Pinpoint the cell where the given text exists, returning its [X, Y] midpoint coordinate. 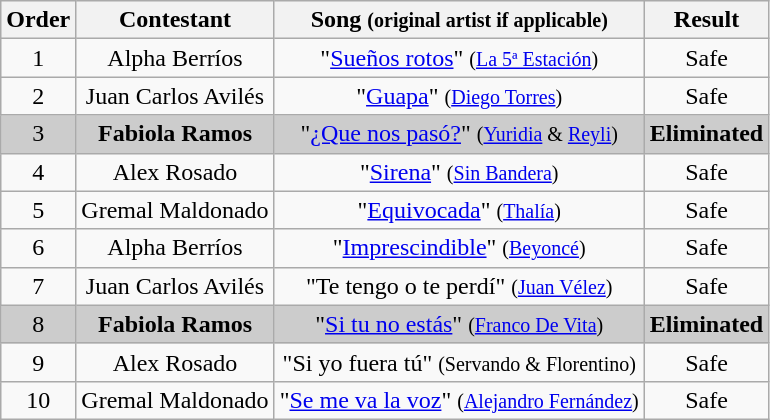
"Guapa" (Diego Torres) [459, 96]
2 [38, 96]
Song (original artist if applicable) [459, 20]
5 [38, 210]
"Equivocada" (Thalía) [459, 210]
Order [38, 20]
"Te tengo o te perdí" (Juan Vélez) [459, 286]
Contestant [175, 20]
"Si tu no estás" (Franco De Vita) [459, 324]
7 [38, 286]
1 [38, 58]
10 [38, 400]
"¿Que nos pasó?" (Yuridia & Reyli) [459, 134]
"Se me va la voz" (Alejandro Fernández) [459, 400]
6 [38, 248]
"Imprescindible" (Beyoncé) [459, 248]
"Sirena" (Sin Bandera) [459, 172]
Result [706, 20]
"Sueños rotos" (La 5ª Estación) [459, 58]
9 [38, 362]
"Si yo fuera tú" (Servando & Florentino) [459, 362]
3 [38, 134]
4 [38, 172]
8 [38, 324]
